Find where the given text appears and provide that cell's center as [X, Y] coordinate. 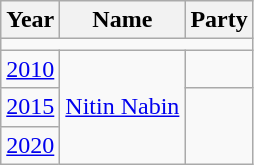
Nitin Nabin [122, 107]
Party [219, 20]
2010 [30, 69]
2020 [30, 145]
2015 [30, 107]
Name [122, 20]
Year [30, 20]
